Output the [x, y] coordinate of the center of the cell containing the given text.  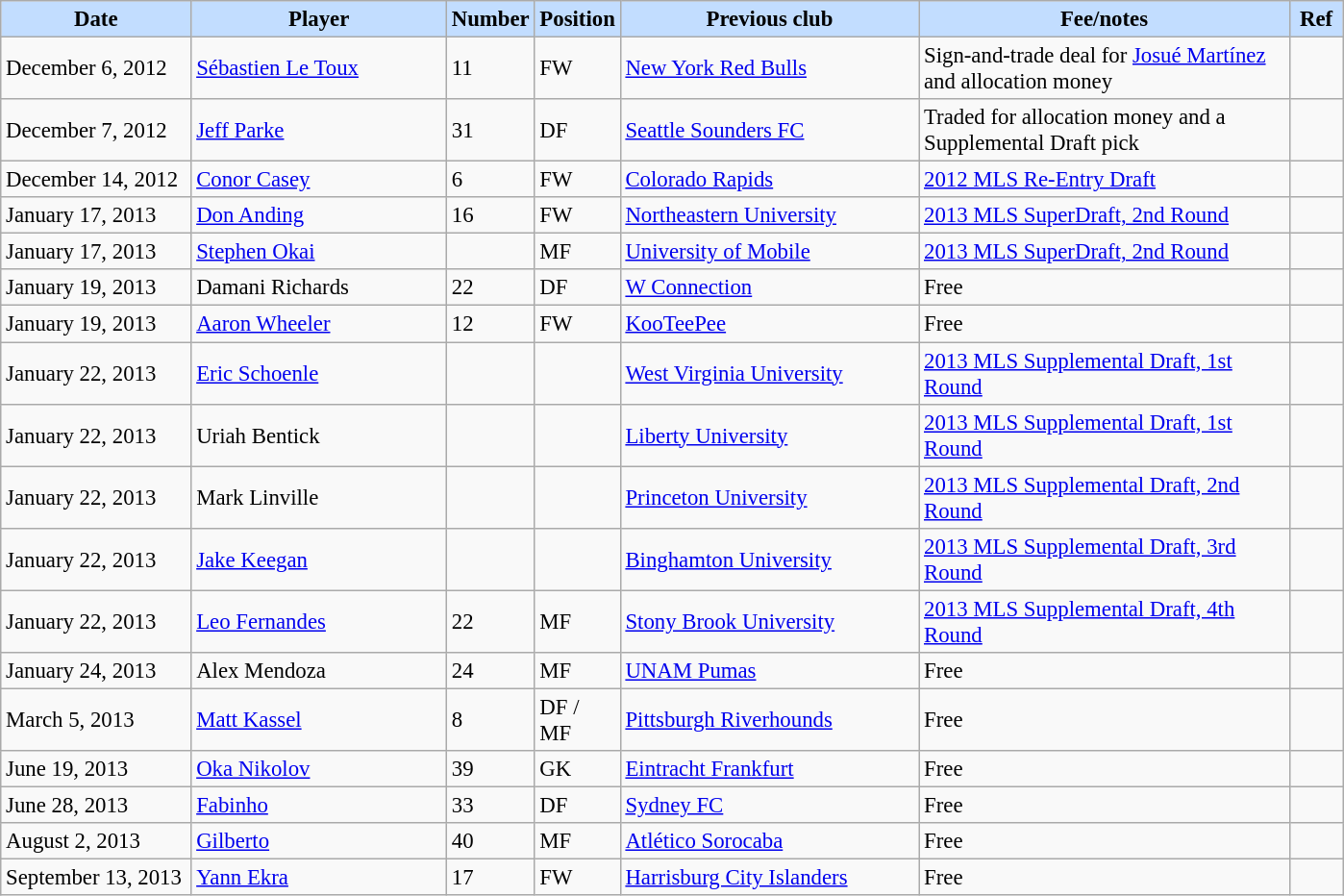
Stephen Okai [319, 252]
Seattle Sounders FC [769, 131]
University of Mobile [769, 252]
Pittsburgh Riverhounds [769, 719]
Number [490, 19]
Oka Nikolov [319, 769]
June 19, 2013 [96, 769]
January 24, 2013 [96, 671]
Sydney FC [769, 805]
DF / MF [577, 719]
Princeton University [769, 498]
March 5, 2013 [96, 719]
17 [490, 878]
Ref [1316, 19]
Atlético Sorocaba [769, 841]
Traded for allocation money and a Supplemental Draft pick [1105, 131]
39 [490, 769]
Position [577, 19]
Conor Casey [319, 180]
Date [96, 19]
11 [490, 69]
40 [490, 841]
Leo Fernandes [319, 621]
August 2, 2013 [96, 841]
Alex Mendoza [319, 671]
Matt Kassel [319, 719]
KooTeePee [769, 324]
Jake Keegan [319, 560]
December 14, 2012 [96, 180]
Gilberto [319, 841]
Jeff Parke [319, 131]
GK [577, 769]
31 [490, 131]
Harrisburg City Islanders [769, 878]
2013 MLS Supplemental Draft, 4th Round [1105, 621]
December 7, 2012 [96, 131]
12 [490, 324]
6 [490, 180]
2013 MLS Supplemental Draft, 2nd Round [1105, 498]
New York Red Bulls [769, 69]
Colorado Rapids [769, 180]
September 13, 2013 [96, 878]
Eric Schoenle [319, 373]
16 [490, 215]
33 [490, 805]
Northeastern University [769, 215]
Fabinho [319, 805]
West Virginia University [769, 373]
Damani Richards [319, 287]
Fee/notes [1105, 19]
Liberty University [769, 435]
Mark Linville [319, 498]
June 28, 2013 [96, 805]
Uriah Bentick [319, 435]
Sébastien Le Toux [319, 69]
2013 MLS Supplemental Draft, 3rd Round [1105, 560]
2012 MLS Re-Entry Draft [1105, 180]
Sign-and-trade deal for Josué Martínez and allocation money [1105, 69]
Yann Ekra [319, 878]
Eintracht Frankfurt [769, 769]
Don Anding [319, 215]
24 [490, 671]
W Connection [769, 287]
Previous club [769, 19]
Binghamton University [769, 560]
UNAM Pumas [769, 671]
Stony Brook University [769, 621]
Player [319, 19]
December 6, 2012 [96, 69]
8 [490, 719]
Aaron Wheeler [319, 324]
